Determine the (x, y) coordinate at the center of the cell enclosing the given text.  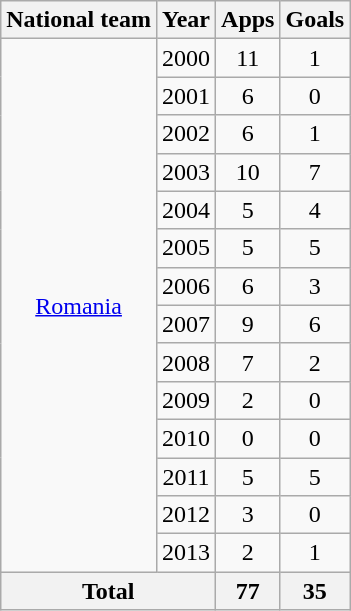
2005 (186, 248)
Apps (248, 20)
2011 (186, 477)
77 (248, 591)
11 (248, 58)
Total (108, 591)
4 (315, 210)
2009 (186, 400)
National team (79, 20)
2007 (186, 324)
10 (248, 172)
9 (248, 324)
Romania (79, 306)
Goals (315, 20)
2006 (186, 286)
2003 (186, 172)
Year (186, 20)
2001 (186, 96)
2004 (186, 210)
2012 (186, 515)
2002 (186, 134)
2013 (186, 553)
2010 (186, 438)
35 (315, 591)
2008 (186, 362)
2000 (186, 58)
